Provide the [x, y] coordinate of the cell's center where the given text is located.  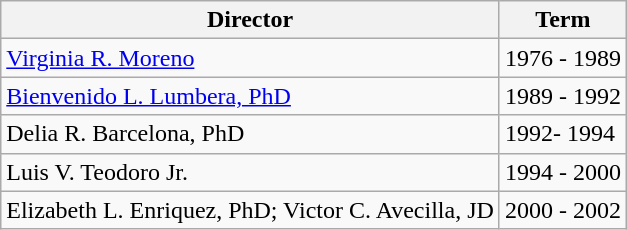
1992- 1994 [562, 134]
2000 - 2002 [562, 210]
1976 - 1989 [562, 58]
Bienvenido L. Lumbera, PhD [250, 96]
Virginia R. Moreno [250, 58]
Luis V. Teodoro Jr. [250, 172]
1994 - 2000 [562, 172]
Elizabeth L. Enriquez, PhD; Victor C. Avecilla, JD [250, 210]
Term [562, 20]
Director [250, 20]
1989 - 1992 [562, 96]
Delia R. Barcelona, PhD [250, 134]
